Find where the given text appears and provide that cell's center as [x, y] coordinate. 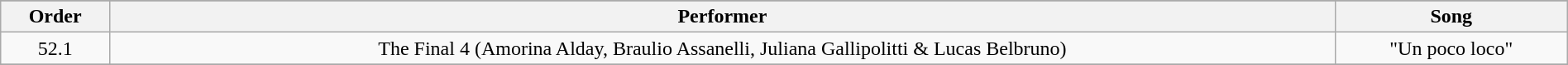
"Un poco loco" [1451, 48]
Song [1451, 17]
The Final 4 (Amorina Alday, Braulio Assanelli, Juliana Gallipolitti & Lucas Belbruno) [723, 48]
52.1 [55, 48]
Order [55, 17]
Performer [723, 17]
